Return (X, Y) of the center of cell containing provided text 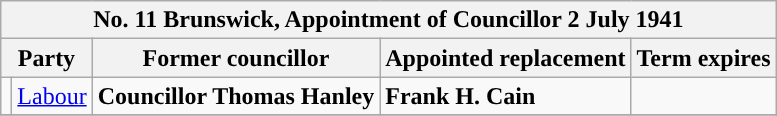
Labour (52, 96)
Term expires (704, 58)
Appointed replacement (506, 58)
Councillor Thomas Hanley (236, 96)
Party (46, 58)
Former councillor (236, 58)
No. 11 Brunswick, Appointment of Councillor 2 July 1941 (388, 20)
Frank H. Cain (506, 96)
